Determine the (X, Y) coordinate at the center of the cell enclosing the given text.  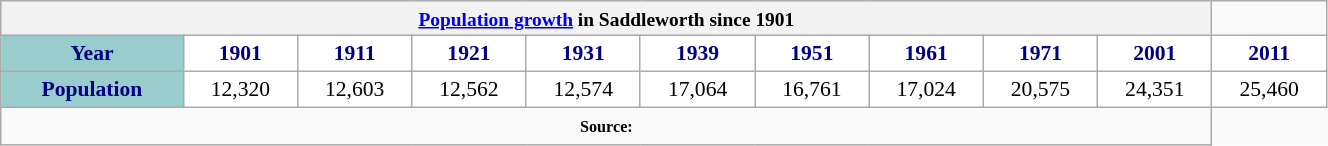
1971 (1040, 54)
12,562 (469, 90)
1961 (926, 54)
25,460 (1270, 90)
12,574 (583, 90)
1921 (469, 54)
12,320 (240, 90)
Year (92, 54)
20,575 (1040, 90)
17,024 (926, 90)
1911 (354, 54)
12,603 (354, 90)
Population (92, 90)
Population growth in Saddleworth since 1901 (606, 18)
17,064 (697, 90)
16,761 (812, 90)
Source: (606, 126)
1939 (697, 54)
1901 (240, 54)
2001 (1155, 54)
24,351 (1155, 90)
2011 (1270, 54)
1931 (583, 54)
1951 (812, 54)
